Return [x, y] of the center of cell containing provided text 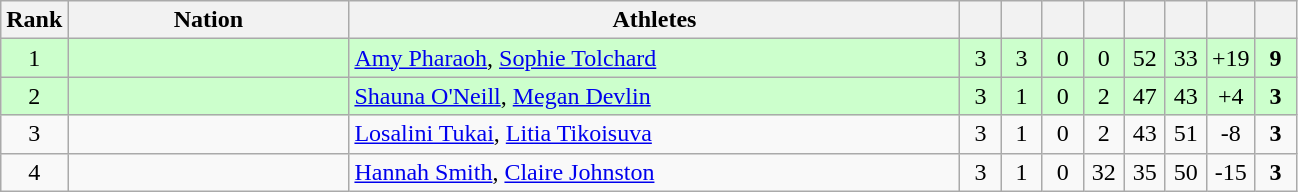
Athletes [654, 20]
32 [1104, 172]
Hannah Smith, Claire Johnston [654, 172]
33 [1186, 58]
51 [1186, 134]
50 [1186, 172]
Rank [34, 20]
+19 [1230, 58]
35 [1144, 172]
4 [34, 172]
Shauna O'Neill, Megan Devlin [654, 96]
47 [1144, 96]
Nation [208, 20]
Losalini Tukai, Litia Tikoisuva [654, 134]
+4 [1230, 96]
-8 [1230, 134]
-15 [1230, 172]
9 [1276, 58]
52 [1144, 58]
Amy Pharaoh, Sophie Tolchard [654, 58]
